Scan for the cell matching the given text and deliver its (x, y) coordinate at center. 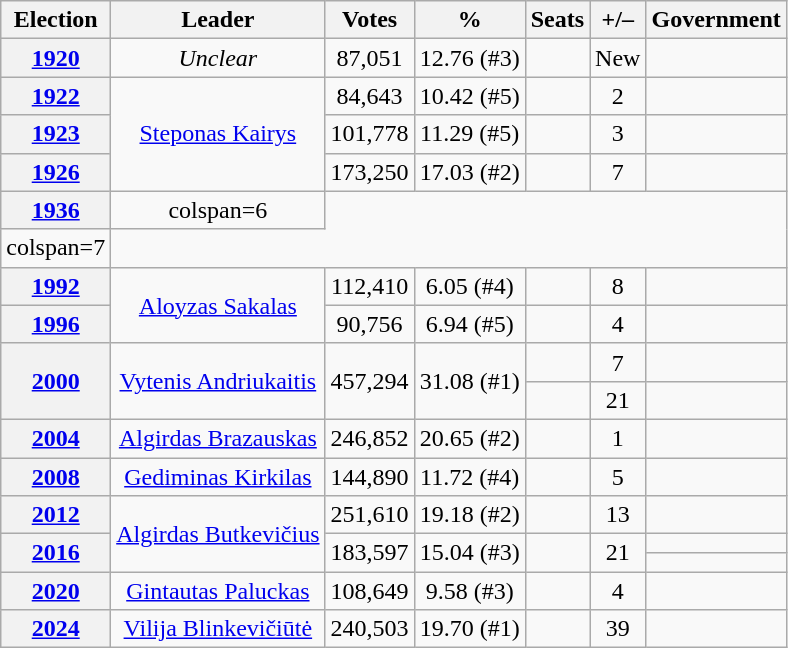
112,410 (370, 286)
2008 (56, 477)
Vilija Blinkevičiūtė (218, 629)
10.42 (#5) (470, 96)
101,778 (370, 134)
19.70 (#1) (470, 629)
17.03 (#2) (470, 172)
Leader (218, 20)
% (470, 20)
183,597 (370, 553)
11.29 (#5) (470, 134)
6.94 (#5) (470, 324)
Steponas Kairys (218, 134)
15.04 (#3) (470, 553)
1926 (56, 172)
colspan=6 (218, 210)
9.58 (#3) (470, 591)
173,250 (370, 172)
Unclear (218, 58)
1996 (56, 324)
Election (56, 20)
Vytenis Andriukaitis (218, 381)
1 (618, 438)
Aloyzas Sakalas (218, 305)
457,294 (370, 381)
1923 (56, 134)
39 (618, 629)
20.65 (#2) (470, 438)
6.05 (#4) (470, 286)
31.08 (#1) (470, 381)
Government (716, 20)
1922 (56, 96)
+/– (618, 20)
12.76 (#3) (470, 58)
8 (618, 286)
19.18 (#2) (470, 515)
3 (618, 134)
2 (618, 96)
84,643 (370, 96)
2000 (56, 381)
1920 (56, 58)
2016 (56, 553)
2020 (56, 591)
13 (618, 515)
90,756 (370, 324)
246,852 (370, 438)
240,503 (370, 629)
87,051 (370, 58)
Algirdas Brazauskas (218, 438)
11.72 (#4) (470, 477)
Gintautas Paluckas (218, 591)
108,649 (370, 591)
New (618, 58)
2012 (56, 515)
Votes (370, 20)
251,610 (370, 515)
Algirdas Butkevičius (218, 534)
colspan=7 (56, 248)
Seats (557, 20)
2004 (56, 438)
144,890 (370, 477)
5 (618, 477)
2024 (56, 629)
Gediminas Kirkilas (218, 477)
1992 (56, 286)
1936 (56, 210)
